Pinpoint the cell where the given text exists, returning its [x, y] midpoint coordinate. 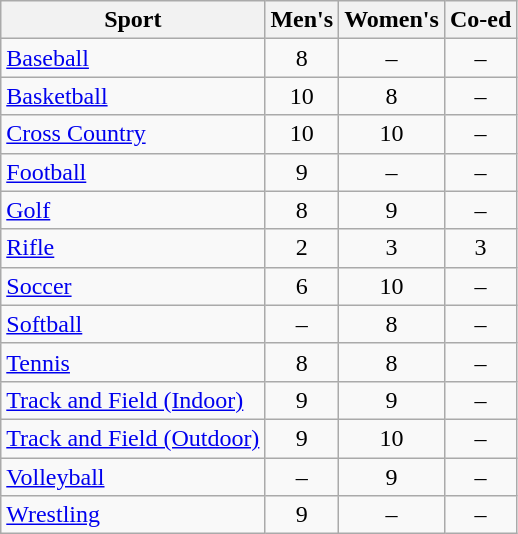
Track and Field (Outdoor) [133, 438]
Football [133, 172]
Wrestling [133, 515]
Soccer [133, 286]
Track and Field (Indoor) [133, 400]
Men's [302, 20]
Tennis [133, 362]
Co-ed [480, 20]
Volleyball [133, 477]
Golf [133, 210]
Sport [133, 20]
2 [302, 248]
Rifle [133, 248]
Cross Country [133, 134]
Women's [392, 20]
Basketball [133, 96]
6 [302, 286]
Baseball [133, 58]
Softball [133, 324]
